Return (X, Y) of the center of cell containing provided text 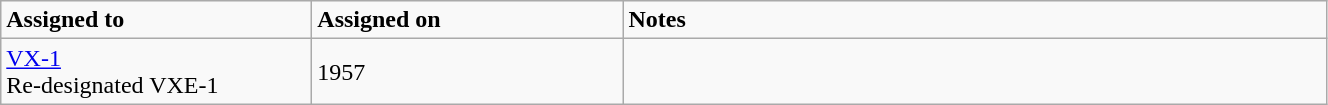
Assigned on (468, 20)
Notes (975, 20)
VX-1Re-designated VXE-1 (156, 72)
Assigned to (156, 20)
1957 (468, 72)
